Find where the given text appears and provide that cell's center as [x, y] coordinate. 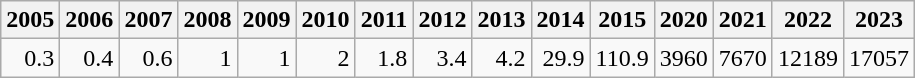
2011 [384, 20]
0.4 [90, 58]
2007 [148, 20]
2005 [30, 20]
3960 [684, 58]
2 [326, 58]
0.6 [148, 58]
2012 [442, 20]
2022 [808, 20]
2023 [878, 20]
2009 [266, 20]
2020 [684, 20]
2008 [208, 20]
29.9 [560, 58]
2006 [90, 20]
4.2 [502, 58]
0.3 [30, 58]
1.8 [384, 58]
2015 [622, 20]
2010 [326, 20]
110.9 [622, 58]
12189 [808, 58]
7670 [742, 58]
17057 [878, 58]
2021 [742, 20]
2013 [502, 20]
2014 [560, 20]
3.4 [442, 58]
